Provide the (X, Y) coordinate of the cell's center where the given text is located.  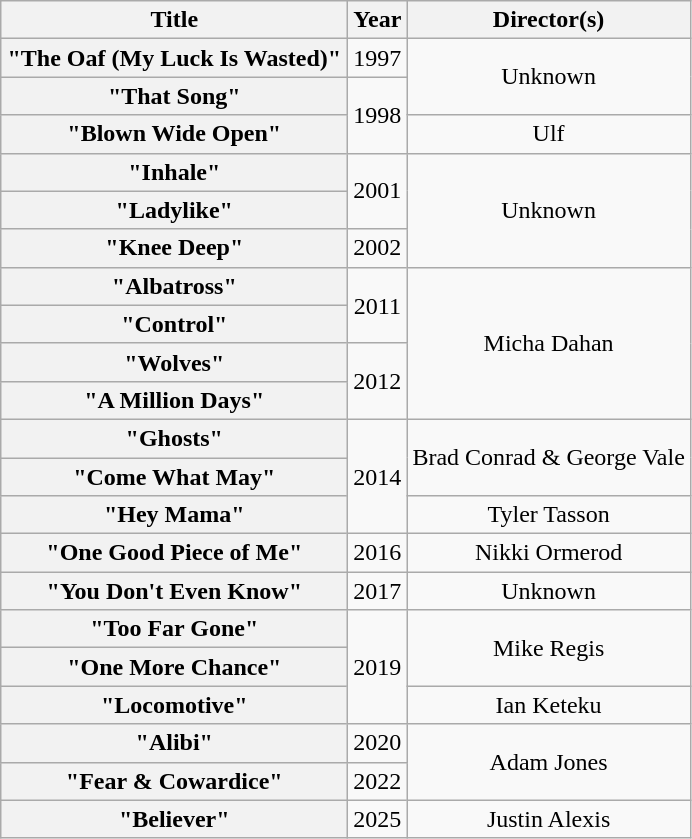
"Fear & Cowardice" (174, 781)
"Ghosts" (174, 438)
Adam Jones (548, 762)
2002 (378, 248)
"Wolves" (174, 362)
Nikki Ormerod (548, 553)
"Alibi" (174, 743)
Director(s) (548, 20)
Year (378, 20)
"Albatross" (174, 286)
2001 (378, 191)
"Ladylike" (174, 210)
"Inhale" (174, 172)
"Believer" (174, 819)
"Hey Mama" (174, 515)
Justin Alexis (548, 819)
Ian Keteku (548, 705)
Micha Dahan (548, 343)
Brad Conrad & George Vale (548, 457)
2025 (378, 819)
2011 (378, 305)
"One Good Piece of Me" (174, 553)
"Knee Deep" (174, 248)
"One More Chance" (174, 667)
Ulf (548, 134)
"A Million Days" (174, 400)
"Too Far Gone" (174, 629)
2022 (378, 781)
"Blown Wide Open" (174, 134)
Title (174, 20)
2020 (378, 743)
"Control" (174, 324)
2016 (378, 553)
1997 (378, 58)
2017 (378, 591)
Mike Regis (548, 648)
"That Song" (174, 96)
1998 (378, 115)
"Locomotive" (174, 705)
Tyler Tasson (548, 515)
"The Oaf (My Luck Is Wasted)" (174, 58)
"You Don't Even Know" (174, 591)
2012 (378, 381)
2014 (378, 476)
"Come What May" (174, 477)
2019 (378, 667)
